Locate the cell with the specified text and output its [X, Y] center coordinate. 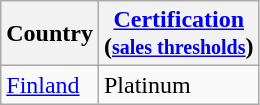
Country [50, 34]
Certification(sales thresholds) [178, 34]
Platinum [178, 85]
Finland [50, 85]
